Return the (x, y) coordinate for the center point of the cell that contains the specified text.  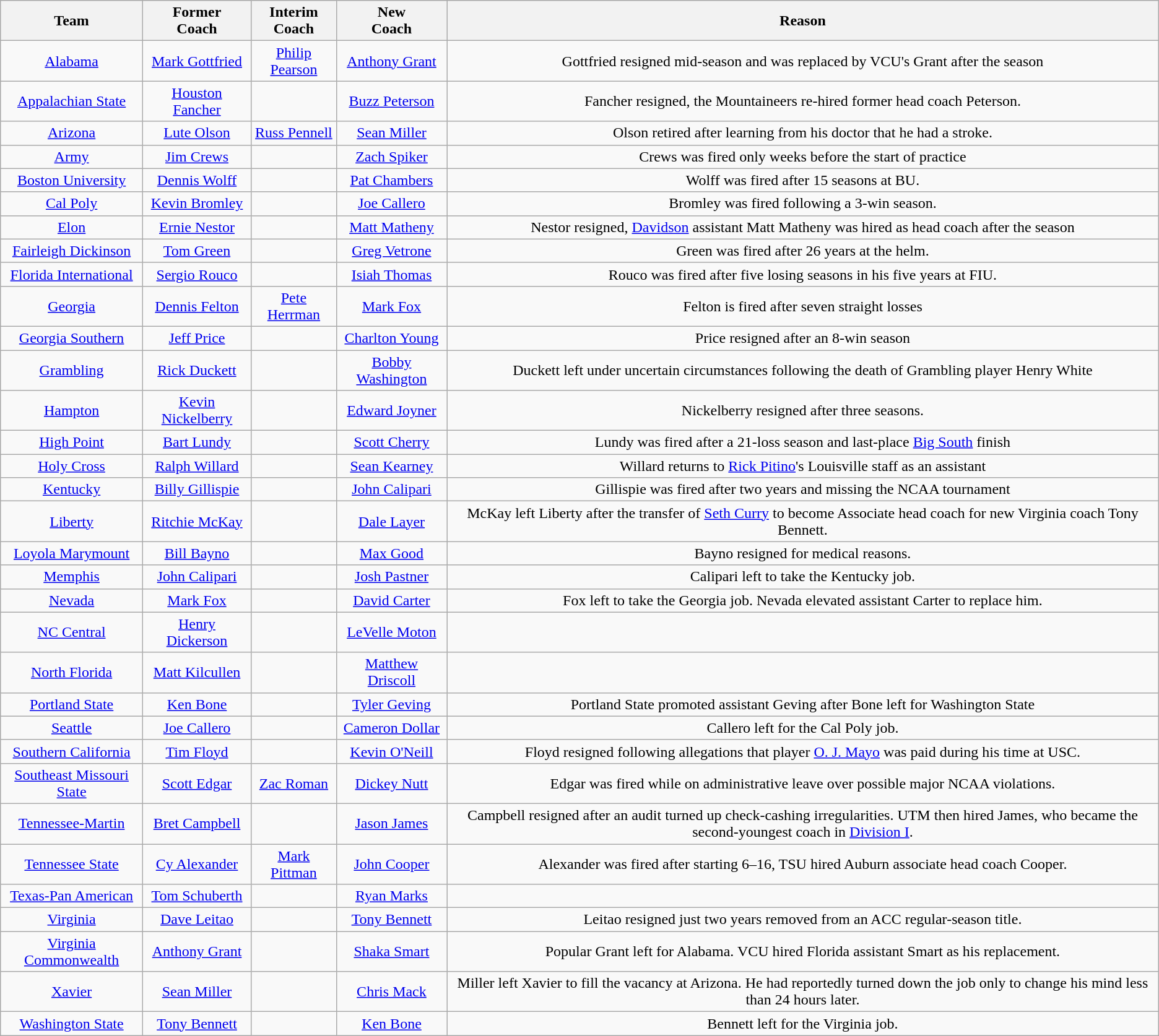
Scott Edgar (197, 783)
Cy Alexander (197, 864)
Nestor resigned, Davidson assistant Matt Matheny was hired as head coach after the season (803, 227)
Tom Schuberth (197, 896)
Army (72, 157)
Liberty (72, 521)
Billy Gillispie (197, 490)
InterimCoach (294, 21)
Edward Joyner (391, 411)
Kevin Nickelberry (197, 411)
Bromley was fired following a 3-win season. (803, 204)
Zach Spiker (391, 157)
Alabama (72, 61)
Fancher resigned, the Mountaineers re-hired former head coach Peterson. (803, 101)
Dennis Wolff (197, 180)
Lundy was fired after a 21-loss season and last-place Big South finish (803, 442)
Portland State (72, 704)
Georgia Southern (72, 338)
Portland State promoted assistant Geving after Bone left for Washington State (803, 704)
Virginia Commonwealth (72, 952)
Tyler Geving (391, 704)
Greg Vetrone (391, 251)
David Carter (391, 600)
Gillispie was fired after two years and missing the NCAA tournament (803, 490)
High Point (72, 442)
Willard returns to Rick Pitino's Louisville staff as an assistant (803, 466)
Miller left Xavier to fill the vacancy at Arizona. He had reportedly turned down the job only to change his mind less than 24 hours later. (803, 991)
Washington State (72, 1024)
Nickelberry resigned after three seasons. (803, 411)
Tim Floyd (197, 751)
Rick Duckett (197, 370)
Bill Bayno (197, 553)
Fox left to take the Georgia job. Nevada elevated assistant Carter to replace him. (803, 600)
Zac Roman (294, 783)
Hampton (72, 411)
Price resigned after an 8-win season (803, 338)
Houston Fancher (197, 101)
Ritchie McKay (197, 521)
Matt Matheny (391, 227)
Alexander was fired after starting 6–16, TSU hired Auburn associate head coach Cooper. (803, 864)
Edgar was fired while on administrative leave over possible major NCAA violations. (803, 783)
Bart Lundy (197, 442)
Southern California (72, 751)
Bret Campbell (197, 823)
Pat Chambers (391, 180)
Ernie Nestor (197, 227)
Olson retired after learning from his doctor that he had a stroke. (803, 133)
Russ Pennell (294, 133)
Southeast Missouri State (72, 783)
Lute Olson (197, 133)
Dale Layer (391, 521)
Tennessee State (72, 864)
Scott Cherry (391, 442)
Holy Cross (72, 466)
Leitao resigned just two years removed from an ACC regular-season title. (803, 920)
Pete Herrman (294, 306)
Felton is fired after seven straight losses (803, 306)
Dickey Nutt (391, 783)
Dennis Felton (197, 306)
Dave Leitao (197, 920)
Sergio Rouco (197, 274)
Nevada (72, 600)
Matt Kilcullen (197, 672)
Sean Kearney (391, 466)
Crews was fired only weeks before the start of practice (803, 157)
Cameron Dollar (391, 728)
Shaka Smart (391, 952)
FormerCoach (197, 21)
Kentucky (72, 490)
North Florida (72, 672)
NC Central (72, 632)
McKay left Liberty after the transfer of Seth Curry to become Associate head coach for new Virginia coach Tony Bennett. (803, 521)
Duckett left under uncertain circumstances following the death of Grambling player Henry White (803, 370)
John Cooper (391, 864)
Charlton Young (391, 338)
Philip Pearson (294, 61)
Kevin O'Neill (391, 751)
Florida International (72, 274)
Isiah Thomas (391, 274)
Cal Poly (72, 204)
Seattle (72, 728)
Jason James (391, 823)
Campbell resigned after an audit turned up check-cashing irregularities. UTM then hired James, who became the second-youngest coach in Division I. (803, 823)
Tom Green (197, 251)
Gottfried resigned mid-season and was replaced by VCU's Grant after the season (803, 61)
Appalachian State (72, 101)
Jeff Price (197, 338)
Bayno resigned for medical reasons. (803, 553)
Grambling (72, 370)
Kevin Bromley (197, 204)
NewCoach (391, 21)
Fairleigh Dickinson (72, 251)
Jim Crews (197, 157)
Bobby Washington (391, 370)
Arizona (72, 133)
Ryan Marks (391, 896)
Mark Gottfried (197, 61)
Ralph Willard (197, 466)
Popular Grant left for Alabama. VCU hired Florida assistant Smart as his replacement. (803, 952)
Wolff was fired after 15 seasons at BU. (803, 180)
Chris Mack (391, 991)
Callero left for the Cal Poly job. (803, 728)
Virginia (72, 920)
LeVelle Moton (391, 632)
Tennessee-Martin (72, 823)
Team (72, 21)
Reason (803, 21)
Henry Dickerson (197, 632)
Elon (72, 227)
Green was fired after 26 years at the helm. (803, 251)
Josh Pastner (391, 577)
Boston University (72, 180)
Buzz Peterson (391, 101)
Rouco was fired after five losing seasons in his five years at FIU. (803, 274)
Calipari left to take the Kentucky job. (803, 577)
Matthew Driscoll (391, 672)
Memphis (72, 577)
Mark Pittman (294, 864)
Texas-Pan American (72, 896)
Bennett left for the Virginia job. (803, 1024)
Max Good (391, 553)
Loyola Marymount (72, 553)
Floyd resigned following allegations that player O. J. Mayo was paid during his time at USC. (803, 751)
Xavier (72, 991)
Georgia (72, 306)
